Identify which cell holds the provided text, then report its [x, y] central coordinate. 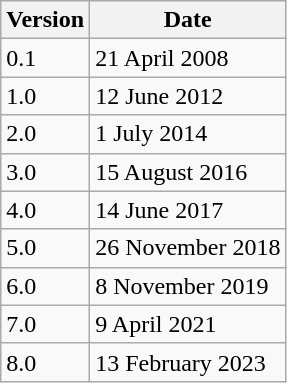
7.0 [46, 324]
21 April 2008 [188, 58]
12 June 2012 [188, 96]
1 July 2014 [188, 134]
26 November 2018 [188, 248]
13 February 2023 [188, 362]
3.0 [46, 172]
6.0 [46, 286]
Date [188, 20]
2.0 [46, 134]
4.0 [46, 210]
Version [46, 20]
15 August 2016 [188, 172]
0.1 [46, 58]
1.0 [46, 96]
8 November 2019 [188, 286]
14 June 2017 [188, 210]
9 April 2021 [188, 324]
5.0 [46, 248]
8.0 [46, 362]
